For the text-containing cell, return its midpoint in [X, Y] coordinate format. 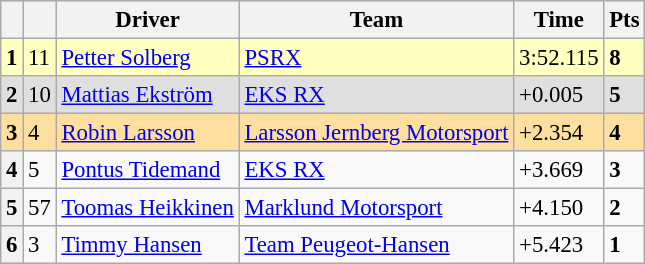
Marklund Motorsport [376, 208]
Time [559, 20]
3:52.115 [559, 58]
+5.423 [559, 245]
Team [376, 20]
6 [12, 245]
+2.354 [559, 133]
Timmy Hansen [148, 245]
8 [624, 58]
Driver [148, 20]
Toomas Heikkinen [148, 208]
+3.669 [559, 170]
Petter Solberg [148, 58]
PSRX [376, 58]
Mattias Ekström [148, 95]
Larsson Jernberg Motorsport [376, 133]
57 [40, 208]
Team Peugeot-Hansen [376, 245]
+4.150 [559, 208]
11 [40, 58]
+0.005 [559, 95]
10 [40, 95]
Pontus Tidemand [148, 170]
Pts [624, 20]
Robin Larsson [148, 133]
